Detect which cell encompasses the target text, then output its (X, Y) center coordinate. 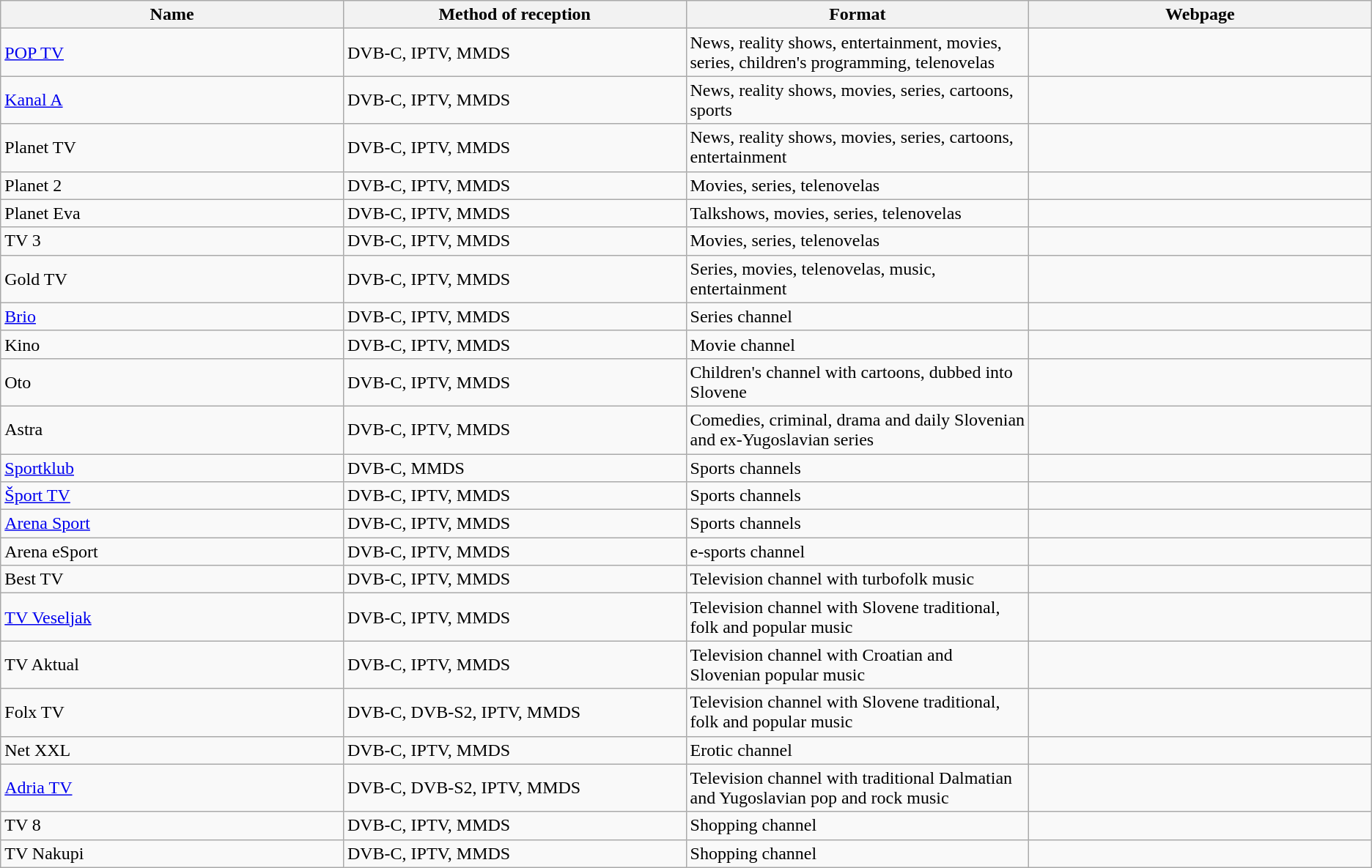
Sportklub (172, 468)
Kino (172, 344)
Children's channel with cartoons, dubbed into Slovene (857, 382)
e-sports channel (857, 552)
Talkshows, movies, series, telenovelas (857, 213)
Television channel with turbofolk music (857, 579)
Planet TV (172, 148)
Brio (172, 316)
Planet Eva (172, 213)
Method of reception (514, 15)
Erotic channel (857, 750)
Best TV (172, 579)
Webpage (1200, 15)
Folx TV (172, 712)
News, reality shows, movies, series, cartoons, sports (857, 100)
Adria TV (172, 788)
Movie channel (857, 344)
Oto (172, 382)
DVB-C, MMDS (514, 468)
Format (857, 15)
Kanal A (172, 100)
Arena eSport (172, 552)
Name (172, 15)
TV 8 (172, 826)
TV Aktual (172, 665)
Comedies, criminal, drama and daily Slovenian and ex-Yugoslavian series (857, 429)
Šport TV (172, 496)
Television channel with traditional Dalmatian and Yugoslavian pop and rock music (857, 788)
POP TV (172, 53)
Gold TV (172, 278)
Arena Sport (172, 524)
Television channel with Croatian and Slovenian popular music (857, 665)
Series, movies, telenovelas, music, entertainment (857, 278)
TV 3 (172, 241)
Net XXL (172, 750)
News, reality shows, movies, series, cartoons, entertainment (857, 148)
Planet 2 (172, 185)
News, reality shows, entertainment, movies, series, children's programming, telenovelas (857, 53)
Astra (172, 429)
TV Nakupi (172, 853)
TV Veseljak (172, 617)
Series channel (857, 316)
